Return the [x, y] coordinate for the center point of the cell that contains the specified text.  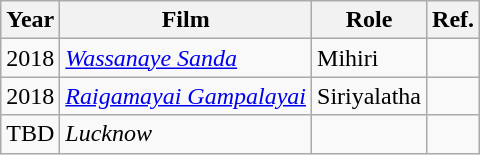
Film [186, 20]
Role [370, 20]
Lucknow [186, 134]
Ref. [454, 20]
Mihiri [370, 58]
Year [30, 20]
Wassanaye Sanda [186, 58]
TBD [30, 134]
Raigamayai Gampalayai [186, 96]
Siriyalatha [370, 96]
